Return [X, Y] of the center of cell containing provided text 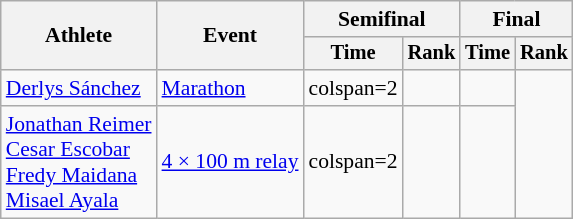
Marathon [230, 88]
4 × 100 m relay [230, 162]
Final [516, 19]
Derlys Sánchez [79, 88]
Event [230, 36]
Athlete [79, 36]
Jonathan ReimerCesar EscobarFredy MaidanaMisael Ayala [79, 162]
Semifinal [382, 19]
